For the text-containing cell, return its midpoint in [X, Y] coordinate format. 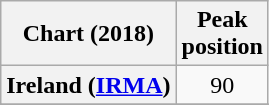
Ireland (IRMA) [88, 85]
Chart (2018) [88, 34]
90 [222, 85]
Peakposition [222, 34]
